Scan for the cell matching the given text and deliver its (x, y) coordinate at center. 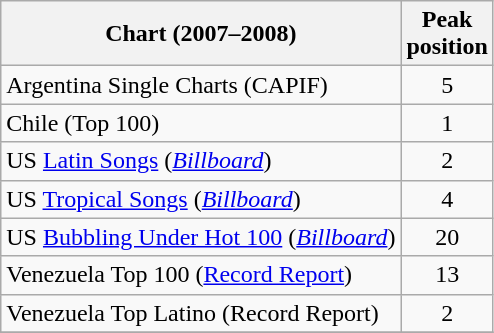
Chart (2007–2008) (201, 34)
Peakposition (447, 34)
13 (447, 275)
US Latin Songs (Billboard) (201, 161)
Venezuela Top Latino (Record Report) (201, 313)
Argentina Single Charts (CAPIF) (201, 85)
US Bubbling Under Hot 100 (Billboard) (201, 237)
US Tropical Songs (Billboard) (201, 199)
4 (447, 199)
Chile (Top 100) (201, 123)
5 (447, 85)
20 (447, 237)
Venezuela Top 100 (Record Report) (201, 275)
1 (447, 123)
